Scan for the cell matching the given text and deliver its [x, y] coordinate at center. 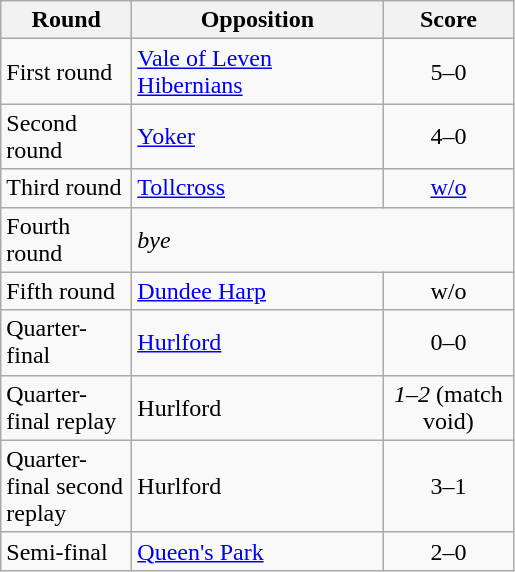
0–0 [448, 342]
Round [66, 20]
3–1 [448, 486]
Quarter-final second replay [66, 486]
Dundee Harp [258, 291]
First round [66, 72]
Tollcross [258, 188]
1–2 (match void) [448, 408]
Quarter-final [66, 342]
Fifth round [66, 291]
Fourth round [66, 240]
Second round [66, 136]
bye [323, 240]
2–0 [448, 551]
Yoker [258, 136]
4–0 [448, 136]
Quarter-final replay [66, 408]
Vale of Leven Hibernians [258, 72]
Opposition [258, 20]
5–0 [448, 72]
Score [448, 20]
Third round [66, 188]
Semi-final [66, 551]
Queen's Park [258, 551]
